Output the (X, Y) coordinate of the center of the cell containing the given text.  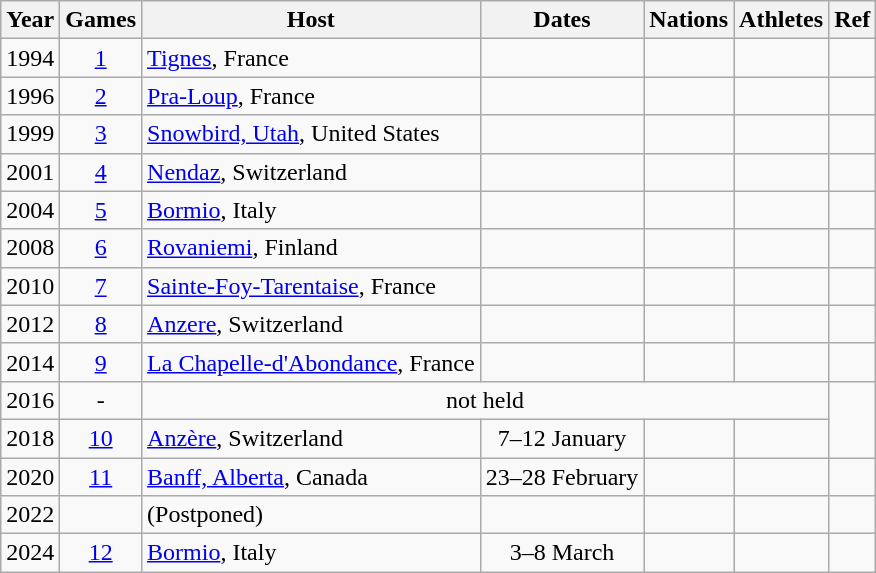
1994 (30, 58)
12 (101, 553)
11 (101, 477)
Host (312, 20)
2004 (30, 210)
1 (101, 58)
Games (101, 20)
9 (101, 362)
1999 (30, 134)
La Chapelle-d'Abondance, France (312, 362)
1996 (30, 96)
2 (101, 96)
5 (101, 210)
3–8 March (562, 553)
Tignes, France (312, 58)
Nendaz, Switzerland (312, 172)
2024 (30, 553)
not held (486, 400)
Banff, Alberta, Canada (312, 477)
10 (101, 438)
Ref (852, 20)
Anzere, Switzerland (312, 324)
2018 (30, 438)
7–12 January (562, 438)
Anzère, Switzerland (312, 438)
2010 (30, 286)
(Postponed) (312, 515)
2001 (30, 172)
6 (101, 248)
2014 (30, 362)
3 (101, 134)
Sainte-Foy-Tarentaise, France (312, 286)
Athletes (782, 20)
2016 (30, 400)
Rovaniemi, Finland (312, 248)
Pra-Loup, France (312, 96)
- (101, 400)
4 (101, 172)
2012 (30, 324)
8 (101, 324)
Snowbird, Utah, United States (312, 134)
7 (101, 286)
2022 (30, 515)
2020 (30, 477)
Dates (562, 20)
Nations (689, 20)
2008 (30, 248)
23–28 February (562, 477)
Year (30, 20)
